From the cell containing the given text, extract its center point as [X, Y] coordinate. 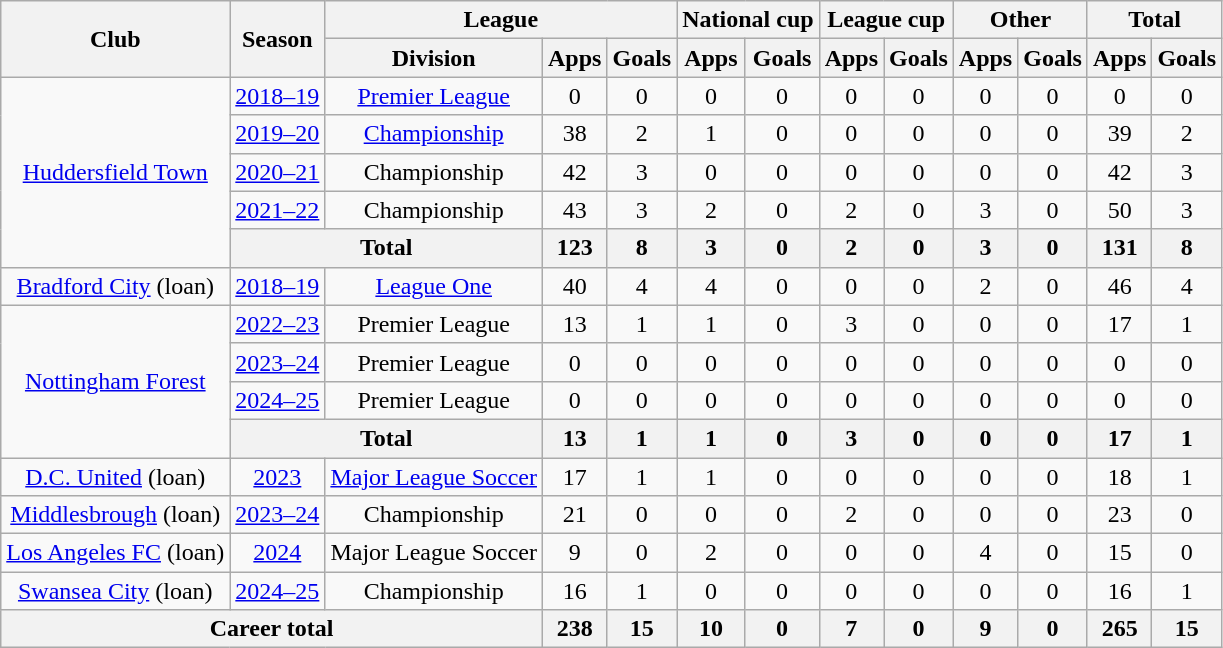
2022–23 [278, 324]
238 [575, 629]
46 [1119, 286]
10 [711, 629]
Season [278, 39]
D.C. United (loan) [116, 477]
131 [1119, 248]
League One [434, 286]
43 [575, 210]
39 [1119, 134]
50 [1119, 210]
Middlesbrough (loan) [116, 515]
Nottingham Forest [116, 381]
123 [575, 248]
Huddersfield Town [116, 172]
23 [1119, 515]
265 [1119, 629]
Los Angeles FC (loan) [116, 553]
2020–21 [278, 172]
Bradford City (loan) [116, 286]
Club [116, 39]
Career total [272, 629]
League cup [886, 20]
21 [575, 515]
2024 [278, 553]
7 [851, 629]
2019–20 [278, 134]
18 [1119, 477]
Other [1020, 20]
Swansea City (loan) [116, 591]
National cup [748, 20]
2023 [278, 477]
Division [434, 58]
League [501, 20]
2021–22 [278, 210]
40 [575, 286]
38 [575, 134]
